Detect which cell encompasses the target text, then output its [x, y] center coordinate. 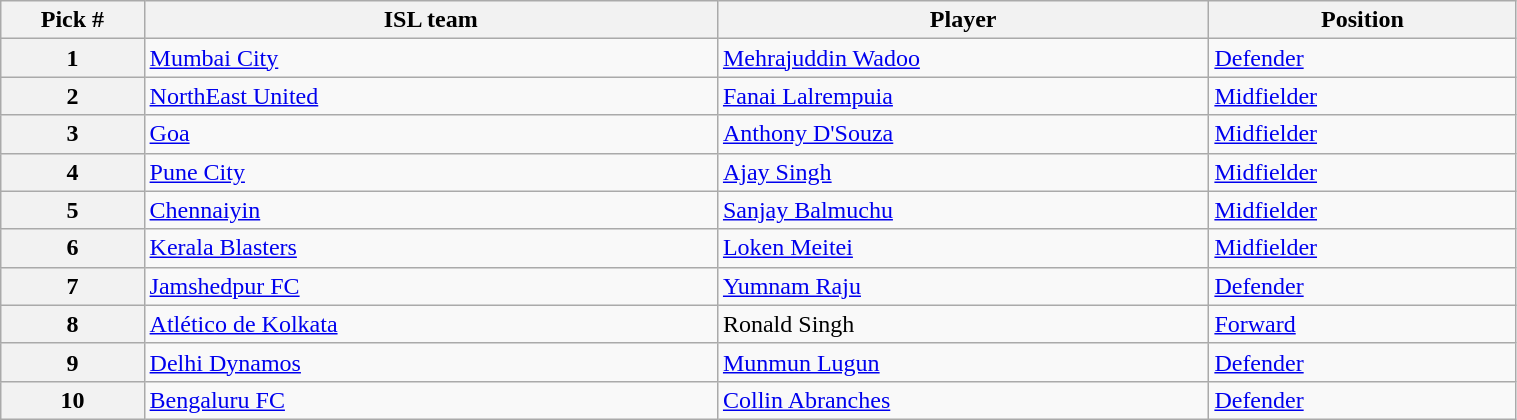
Collin Abranches [962, 400]
Fanai Lalrempuia [962, 96]
Bengaluru FC [430, 400]
Yumnam Raju [962, 286]
Kerala Blasters [430, 248]
Loken Meitei [962, 248]
Position [1362, 20]
Goa [430, 134]
Pick # [72, 20]
1 [72, 58]
Jamshedpur FC [430, 286]
Player [962, 20]
Ajay Singh [962, 172]
Anthony D'Souza [962, 134]
Munmun Lugun [962, 362]
Forward [1362, 324]
6 [72, 248]
2 [72, 96]
Sanjay Balmuchu [962, 210]
9 [72, 362]
Delhi Dynamos [430, 362]
Atlético de Kolkata [430, 324]
5 [72, 210]
7 [72, 286]
Mumbai City [430, 58]
NorthEast United [430, 96]
8 [72, 324]
3 [72, 134]
10 [72, 400]
Ronald Singh [962, 324]
Chennaiyin [430, 210]
Mehrajuddin Wadoo [962, 58]
ISL team [430, 20]
Pune City [430, 172]
4 [72, 172]
